Output the [X, Y] coordinate of the center of the cell containing the given text.  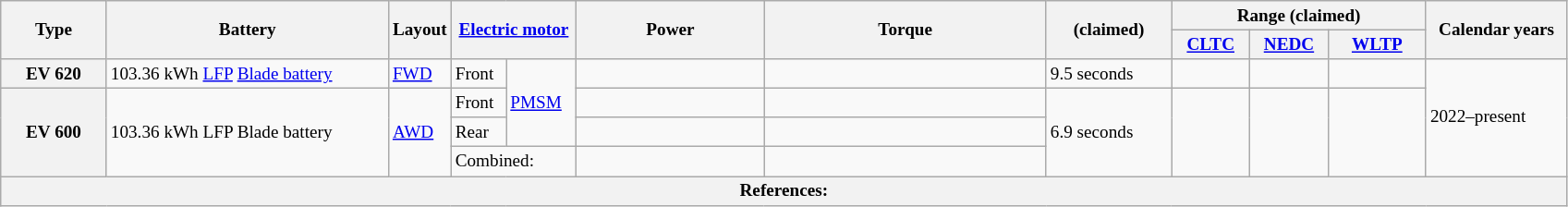
Layout [419, 30]
CLTC [1210, 44]
WLTP [1377, 44]
2022–present [1497, 118]
PMSM [541, 103]
EV 620 [54, 74]
Torque [906, 30]
9.5 seconds [1109, 74]
Calendar years [1497, 30]
Power [671, 30]
AWD [419, 131]
FWD [419, 74]
Type [54, 30]
Electric motor [514, 30]
6.9 seconds [1109, 131]
EV 600 [54, 131]
(claimed) [1109, 30]
Combined: [514, 162]
NEDC [1290, 44]
Battery [248, 30]
Range (claimed) [1299, 16]
References: [784, 190]
Rear [479, 132]
